Find where the given text appears and provide that cell's center as [X, Y] coordinate. 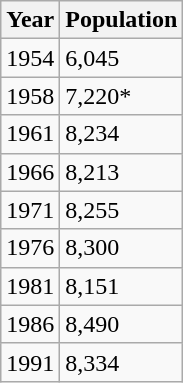
1961 [30, 134]
1981 [30, 286]
8,234 [122, 134]
Year [30, 20]
7,220* [122, 96]
1991 [30, 362]
1986 [30, 324]
1966 [30, 172]
8,300 [122, 248]
8,213 [122, 172]
1971 [30, 210]
Population [122, 20]
8,255 [122, 210]
8,151 [122, 286]
1954 [30, 58]
1976 [30, 248]
6,045 [122, 58]
8,334 [122, 362]
8,490 [122, 324]
1958 [30, 96]
